Pinpoint the cell where the given text exists, returning its (X, Y) midpoint coordinate. 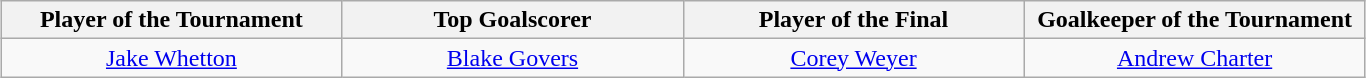
Player of the Final (854, 20)
Corey Weyer (854, 58)
Blake Govers (512, 58)
Top Goalscorer (512, 20)
Andrew Charter (1194, 58)
Jake Whetton (172, 58)
Player of the Tournament (172, 20)
Goalkeeper of the Tournament (1194, 20)
